Return [x, y] of the center of cell containing provided text 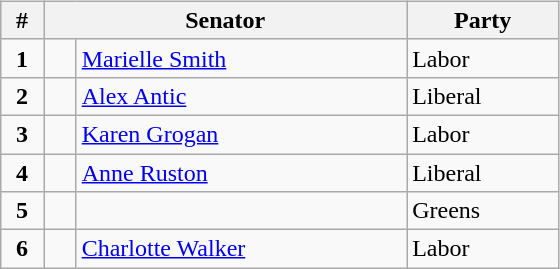
6 [22, 249]
# [22, 20]
Karen Grogan [241, 134]
Party [483, 20]
Alex Antic [241, 96]
1 [22, 58]
Marielle Smith [241, 58]
Anne Ruston [241, 173]
Senator [226, 20]
5 [22, 211]
2 [22, 96]
4 [22, 173]
Greens [483, 211]
3 [22, 134]
Charlotte Walker [241, 249]
